Locate the cell with the specified text and output its (x, y) center coordinate. 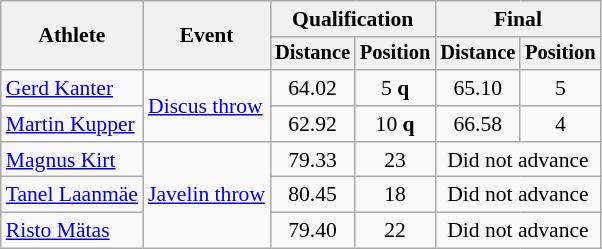
18 (395, 195)
22 (395, 231)
23 (395, 160)
66.58 (478, 124)
62.92 (312, 124)
79.40 (312, 231)
10 q (395, 124)
Risto Mätas (72, 231)
Event (206, 36)
79.33 (312, 160)
Discus throw (206, 106)
Qualification (352, 19)
Final (518, 19)
80.45 (312, 195)
Javelin throw (206, 196)
5 (560, 88)
5 q (395, 88)
4 (560, 124)
65.10 (478, 88)
64.02 (312, 88)
Tanel Laanmäe (72, 195)
Magnus Kirt (72, 160)
Martin Kupper (72, 124)
Athlete (72, 36)
Gerd Kanter (72, 88)
